Extract the (x, y) coordinate from the center of the cell holding the provided text.  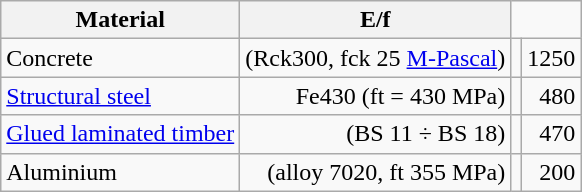
Glued laminated timber (120, 134)
E/f (376, 20)
(Rck300, fck 25 M-Pascal) (376, 58)
(BS 11 ÷ BS 18) (376, 134)
Structural steel (120, 96)
Aluminium (120, 172)
(alloy 7020, ft 355 MPa) (376, 172)
1250 (552, 58)
480 (552, 96)
470 (552, 134)
Concrete (120, 58)
Material (120, 20)
Fe430 (ft = 430 MPa) (376, 96)
200 (552, 172)
